Extract the [X, Y] coordinate from the center of the cell holding the provided text.  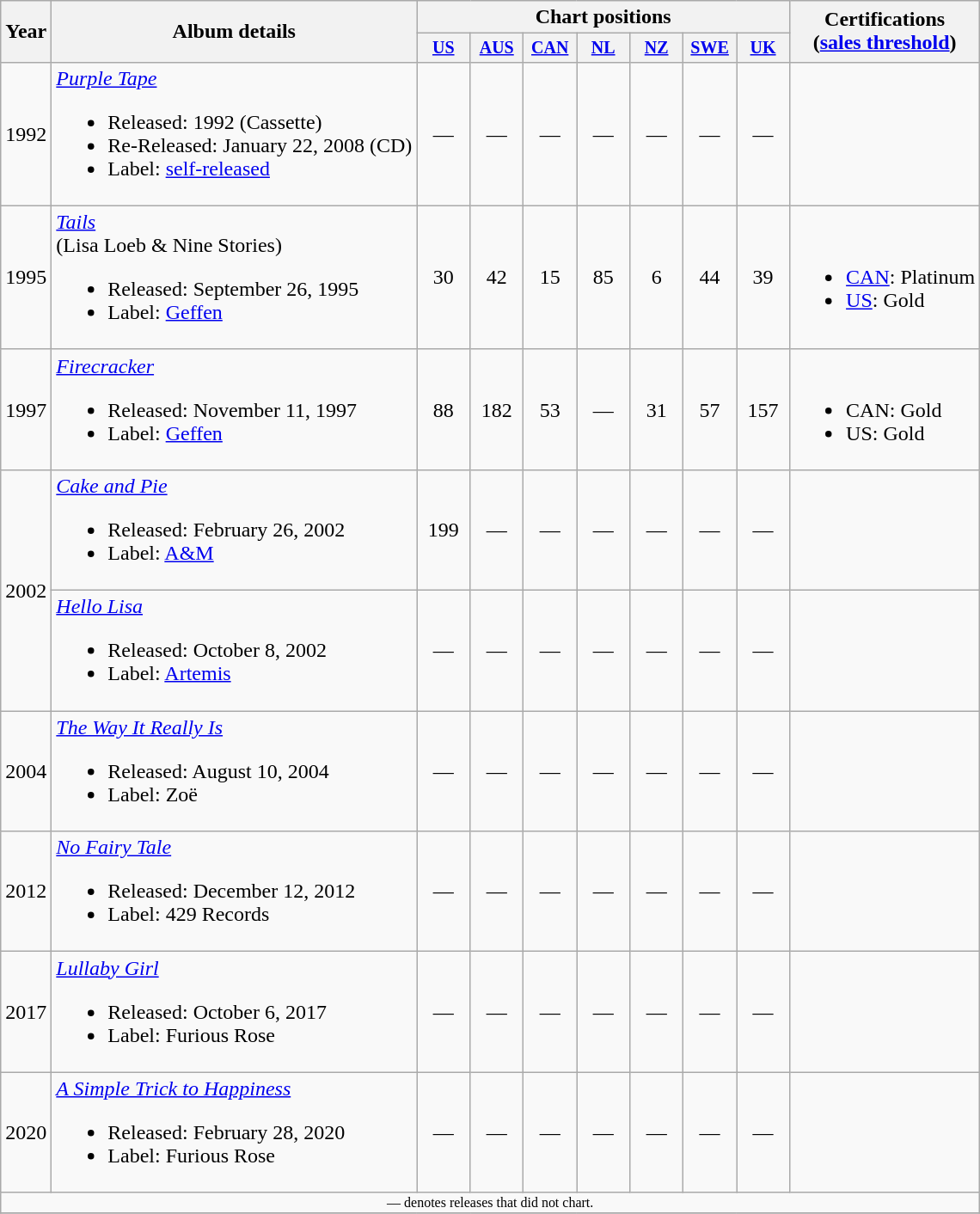
199 [444, 530]
CAN: GoldUS: Gold [885, 409]
57 [710, 409]
CAN: PlatinumUS: Gold [885, 277]
53 [550, 409]
2020 [26, 1132]
2004 [26, 771]
2017 [26, 1012]
FirecrackerReleased: November 11, 1997Label: Geffen [234, 409]
15 [550, 277]
182 [497, 409]
6 [657, 277]
Hello LisaReleased: October 8, 2002Label: Artemis [234, 651]
UK [763, 48]
1997 [26, 409]
Lullaby GirlReleased: October 6, 2017Label: Furious Rose [234, 1012]
The Way It Really IsReleased: August 10, 2004Label: Zoë [234, 771]
Tails (Lisa Loeb & Nine Stories)Released: September 26, 1995Label: Geffen [234, 277]
44 [710, 277]
Year [26, 32]
2012 [26, 892]
85 [603, 277]
A Simple Trick to HappinessReleased: February 28, 2020Label: Furious Rose [234, 1132]
42 [497, 277]
1992 [26, 134]
Album details [234, 32]
Chart positions [603, 17]
31 [657, 409]
157 [763, 409]
Purple TapeReleased: 1992 (Cassette)Re-Released: January 22, 2008 (CD)Label: self-released [234, 134]
— denotes releases that did not chart. [490, 1203]
NL [603, 48]
2002 [26, 590]
Certifications(sales threshold) [885, 32]
39 [763, 277]
US [444, 48]
30 [444, 277]
Cake and PieReleased: February 26, 2002Label: A&M [234, 530]
88 [444, 409]
1995 [26, 277]
No Fairy TaleReleased: December 12, 2012Label: 429 Records [234, 892]
SWE [710, 48]
NZ [657, 48]
AUS [497, 48]
CAN [550, 48]
